Pinpoint the cell where the given text exists, returning its (x, y) midpoint coordinate. 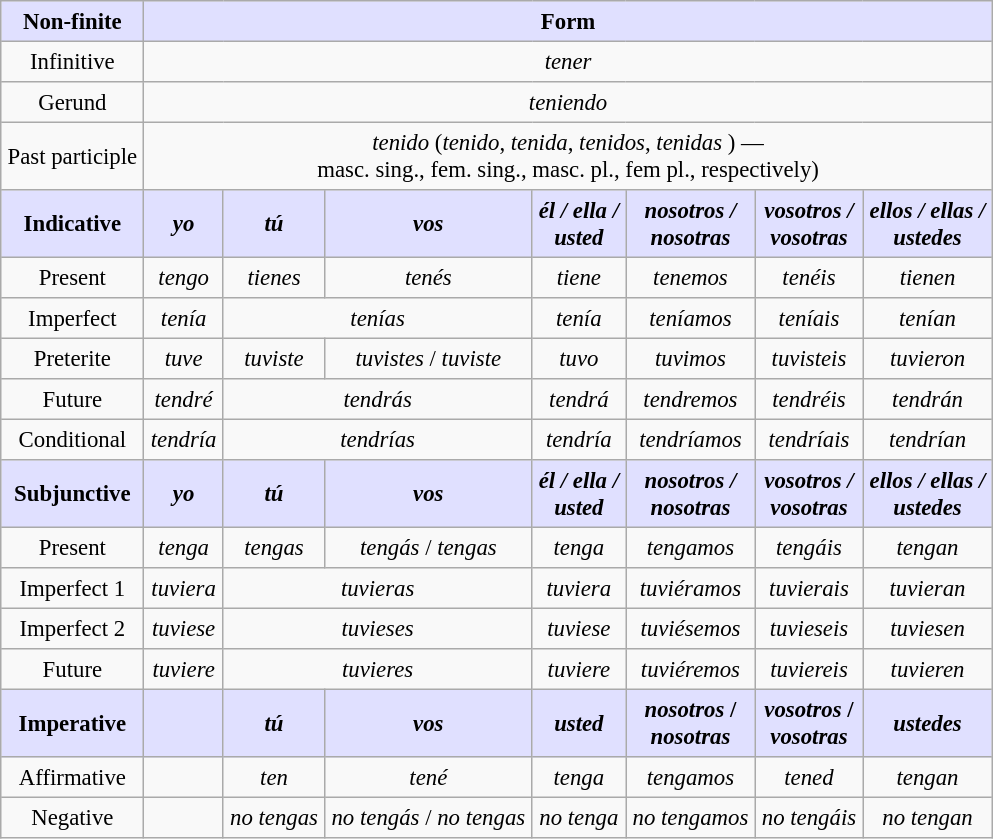
tuvieres (378, 669)
Affirmative (72, 777)
Imperfect 1 (72, 588)
tenían (928, 318)
Indicative (72, 224)
tienen (928, 277)
tener (568, 61)
tuve (184, 358)
tendremos (690, 399)
tuvieren (928, 669)
tenías (378, 318)
tuviereis (809, 669)
tendrían (928, 439)
Form (568, 21)
Gerund (72, 102)
teníamos (690, 318)
Preterite (72, 358)
tendrás (378, 399)
Non-finite (72, 21)
tuvo (579, 358)
tenemos (690, 277)
Imperfect 2 (72, 628)
tuviésemos (690, 628)
tienes (274, 277)
tuviesen (928, 628)
tenido (tenido, tenida, tenidos, tenidas ) — masc. sing., fem. sing., masc. pl., fem pl., respectively) (568, 156)
tengáis (809, 547)
Imperfect (72, 318)
Subjunctive (72, 494)
tuvistes / tuviste (428, 358)
tiene (579, 277)
tuvieras (378, 588)
tengas (274, 547)
tuvieron (928, 358)
tengo (184, 277)
tenés (428, 277)
Conditional (72, 439)
tendrán (928, 399)
ten (274, 777)
tuviéremos (690, 669)
tuvierais (809, 588)
tendríais (809, 439)
Infinitive (72, 61)
tuvieses (378, 628)
teníais (809, 318)
no tengáis (809, 817)
tené (428, 777)
no tengás / no tengas (428, 817)
Negative (72, 817)
tuviéramos (690, 588)
usted (579, 723)
tuvieseis (809, 628)
tuvimos (690, 358)
tendríamos (690, 439)
tengás / tengas (428, 547)
tuvisteis (809, 358)
ustedes (928, 723)
tuviste (274, 358)
no tenga (579, 817)
nosotros / nosotras (690, 723)
teniendo (568, 102)
tened (809, 777)
tendré (184, 399)
no tengan (928, 817)
tuvieran (928, 588)
tendrías (378, 439)
tendréis (809, 399)
Past participle (72, 156)
no tengas (274, 817)
no tengamos (690, 817)
Imperative (72, 723)
tenéis (809, 277)
tendrá (579, 399)
